Capture the cell that displays the provided text and extract its (X, Y) central coordinate. 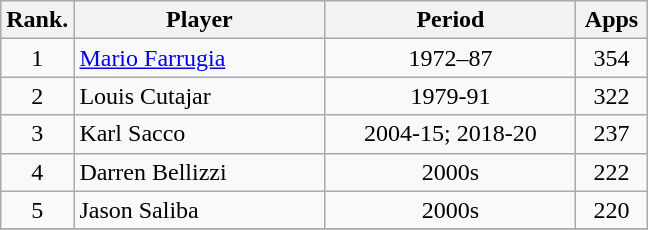
Apps (612, 20)
354 (612, 58)
5 (38, 210)
222 (612, 172)
Player (200, 20)
Louis Cutajar (200, 96)
322 (612, 96)
Karl Sacco (200, 134)
237 (612, 134)
2 (38, 96)
1 (38, 58)
Period (450, 20)
Darren Bellizzi (200, 172)
1972–87 (450, 58)
3 (38, 134)
2004-15; 2018-20 (450, 134)
Mario Farrugia (200, 58)
1979-91 (450, 96)
4 (38, 172)
220 (612, 210)
Rank. (38, 20)
Jason Saliba (200, 210)
